Output the (x, y) coordinate of the center of the cell containing the given text.  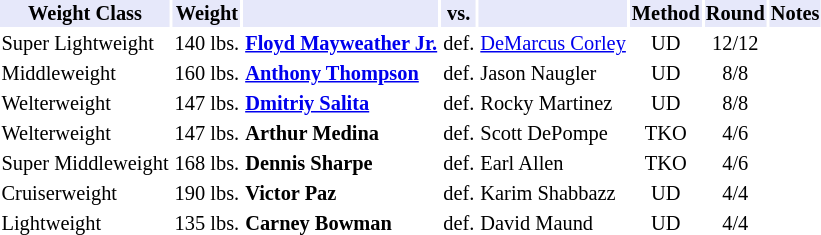
Weight Class (85, 14)
Middleweight (85, 74)
Round (735, 14)
Karim Shabbazz (554, 194)
Victor Paz (342, 194)
vs. (459, 14)
160 lbs. (207, 74)
Notes (795, 14)
Jason Naugler (554, 74)
Scott DePompe (554, 134)
190 lbs. (207, 194)
4/4 (735, 194)
140 lbs. (207, 44)
Dmitriy Salita (342, 104)
Method (666, 14)
Anthony Thompson (342, 74)
Floyd Mayweather Jr. (342, 44)
DeMarcus Corley (554, 44)
Earl Allen (554, 164)
168 lbs. (207, 164)
Cruiserweight (85, 194)
12/12 (735, 44)
Rocky Martinez (554, 104)
Super Middleweight (85, 164)
Weight (207, 14)
Super Lightweight (85, 44)
Arthur Medina (342, 134)
Dennis Sharpe (342, 164)
